Capture the cell that displays the provided text and extract its (x, y) central coordinate. 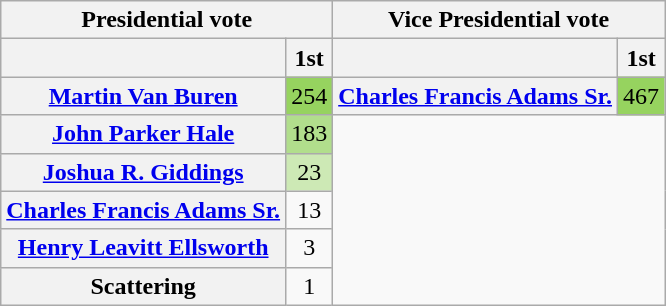
Martin Van Buren (144, 96)
1 (310, 286)
John Parker Hale (144, 134)
Joshua R. Giddings (144, 172)
23 (310, 172)
3 (310, 248)
183 (310, 134)
13 (310, 210)
Henry Leavitt Ellsworth (144, 248)
Scattering (144, 286)
Presidential vote (167, 20)
254 (310, 96)
Vice Presidential vote (499, 20)
467 (642, 96)
